Determine the (x, y) coordinate at the center of the cell enclosing the given text.  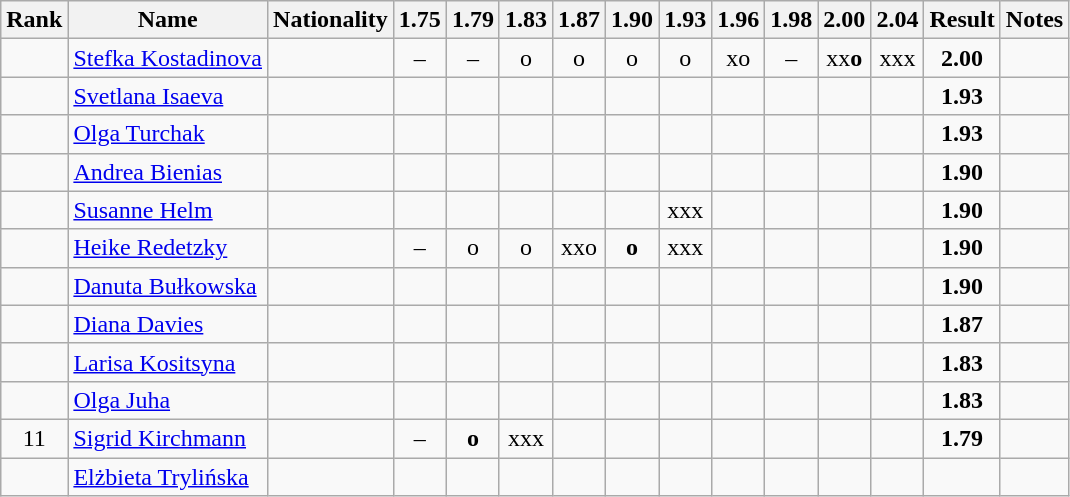
11 (34, 438)
Name (168, 20)
1.98 (792, 20)
Rank (34, 20)
Elżbieta Trylińska (168, 477)
Larisa Kositsyna (168, 362)
Nationality (331, 20)
xo (738, 58)
Result (962, 20)
Notes (1034, 20)
Heike Redetzky (168, 248)
Svetlana Isaeva (168, 96)
Susanne Helm (168, 210)
Olga Turchak (168, 134)
Olga Juha (168, 400)
Danuta Bułkowska (168, 286)
Sigrid Kirchmann (168, 438)
Andrea Bienias (168, 172)
Diana Davies (168, 324)
Stefka Kostadinova (168, 58)
2.04 (898, 20)
1.96 (738, 20)
1.75 (420, 20)
